Provide the [X, Y] coordinate of the cell's center where the given text is located.  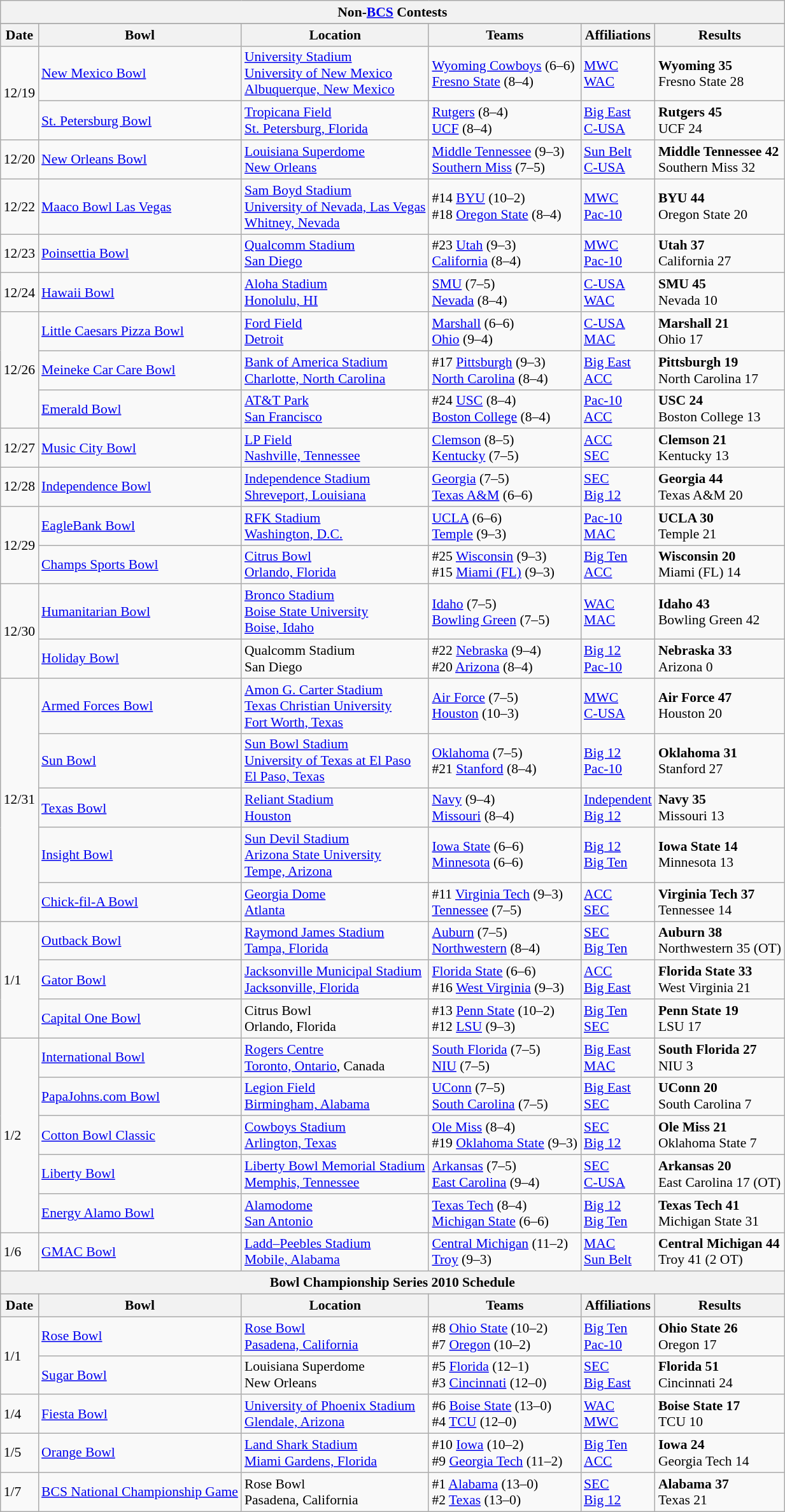
UConn (7–5) South Carolina (7–5) [504, 1096]
UCLA 30Temple 21 [719, 526]
Big East SEC [618, 1096]
Raymond James StadiumTampa, Florida [335, 941]
Gator Bowl [140, 980]
USC 24Boston College 13 [719, 409]
Champs Sports Bowl [140, 565]
BCS National Championship Game [140, 1492]
PapaJohns.com Bowl [140, 1096]
Reliant StadiumHouston [335, 808]
Ohio State 26Oregon 17 [719, 1336]
Big East ACC [618, 370]
University StadiumUniversity of New MexicoAlbuquerque, New Mexico [335, 74]
Land Shark StadiumMiami Gardens, Florida [335, 1453]
Rutgers (8–4)UCF (8–4) [504, 121]
Utah 37 California 27 [719, 253]
Marshall 21Ohio 17 [719, 331]
South Florida (7–5)NIU (7–5) [504, 1058]
WACMWC [618, 1414]
Ole Miss 21Oklahoma State 7 [719, 1135]
Emerald Bowl [140, 409]
#6 Boise State (13–0)#4 TCU (12–0) [504, 1414]
Holiday Bowl [140, 659]
WAC MAC [618, 612]
Auburn (7–5)Northwestern (8–4) [504, 941]
SMU (7–5)Nevada (8–4) [504, 293]
Boise State 17TCU 10 [719, 1414]
Poinsettia Bowl [140, 253]
MACSun Belt [618, 1252]
University of Phoenix StadiumGlendale, Arizona [335, 1414]
Legion FieldBirmingham, Alabama [335, 1096]
Big TenPac-10 [618, 1336]
New Mexico Bowl [140, 74]
New Orleans Bowl [140, 159]
Little Caesars Pizza Bowl [140, 331]
Music City Bowl [140, 448]
Big EastC-USA [618, 121]
St. Petersburg Bowl [140, 121]
Oklahoma 31Stanford 27 [719, 761]
Idaho (7–5) Bowling Green (7–5) [504, 612]
Independence Bowl [140, 487]
Iowa 24Georgia Tech 14 [719, 1453]
Iowa State 14Minnesota 13 [719, 855]
12/23 [19, 253]
BYU 44 Oregon State 20 [719, 206]
ACCBig East [618, 980]
Florida State (6–6) #16 West Virginia (9–3) [504, 980]
Rogers CentreToronto, Ontario, Canada [335, 1058]
Outback Bowl [140, 941]
SMU 45 Nevada 10 [719, 293]
#8 Ohio State (10–2)#7 Oregon (10–2) [504, 1336]
Cotton Bowl Classic [140, 1135]
#24 USC (8–4)Boston College (8–4) [504, 409]
Alabama 37Texas 21 [719, 1492]
LP FieldNashville, Tennessee [335, 448]
12/28 [19, 487]
Idaho 43 Bowling Green 42 [719, 612]
Wisconsin 20Miami (FL) 14 [719, 565]
Sam Boyd StadiumUniversity of Nevada, Las VegasWhitney, Nevada [335, 206]
1/2 [19, 1135]
Capital One Bowl [140, 1018]
Ford FieldDetroit [335, 331]
SECBig Ten [618, 941]
Aloha StadiumHonolulu, HI [335, 293]
Texas Tech (8–4)Michigan State (6–6) [504, 1213]
Energy Alamo Bowl [140, 1213]
Pac-10MAC [618, 526]
Liberty Bowl Memorial StadiumMemphis, Tennessee [335, 1175]
Navy 35Missouri 13 [719, 808]
Texas Bowl [140, 808]
#22 Nebraska (9–4)#20 Arizona (8–4) [504, 659]
1/4 [19, 1414]
Insight Bowl [140, 855]
12/20 [19, 159]
#11 Virginia Tech (9–3)Tennessee (7–5) [504, 902]
Central Michigan 44Troy 41 (2 OT) [719, 1252]
12/29 [19, 545]
Sun BeltC-USA [618, 159]
Wyoming Cowboys (6–6)Fresno State (8–4) [504, 74]
Bowl Championship Series 2010 Schedule [392, 1283]
SECBig East [618, 1375]
Air Force 47Houston 20 [719, 706]
Meineke Car Care Bowl [140, 370]
Orange Bowl [140, 1453]
1/7 [19, 1492]
Georgia DomeAtlanta [335, 902]
Rose Bowl [140, 1336]
Clemson 21Kentucky 13 [719, 448]
1/6 [19, 1252]
Liberty Bowl [140, 1175]
Middle Tennessee (9–3)Southern Miss (7–5) [504, 159]
Sun Bowl [140, 761]
Auburn 38Northwestern 35 (OT) [719, 941]
Non-BCS Contests [392, 12]
#17 Pittsburgh (9–3)North Carolina (8–4) [504, 370]
SECC-USA [618, 1175]
UConn 20 South Carolina 7 [719, 1096]
MWCWAC [618, 74]
Rutgers 45UCF 24 [719, 121]
12/27 [19, 448]
Sun Bowl StadiumUniversity of Texas at El PasoEl Paso, Texas [335, 761]
#14 BYU (10–2) #18 Oregon State (8–4) [504, 206]
12/30 [19, 631]
Ladd–Peebles StadiumMobile, Alabama [335, 1252]
Big TenSEC [618, 1018]
Tropicana FieldSt. Petersburg, Florida [335, 121]
Marshall (6–6)Ohio (9–4) [504, 331]
Bronco StadiumBoise State UniversityBoise, Idaho [335, 612]
#10 Iowa (10–2)#9 Georgia Tech (11–2) [504, 1453]
Big Ten ACC [618, 565]
Florida 51Cincinnati 24 [719, 1375]
Jacksonville Municipal StadiumJacksonville, Florida [335, 980]
Independence StadiumShreveport, Louisiana [335, 487]
Hawaii Bowl [140, 293]
AT&T ParkSan Francisco [335, 409]
12/19 [19, 93]
Clemson (8–5)Kentucky (7–5) [504, 448]
Middle Tennessee 42Southern Miss 32 [719, 159]
Penn State 19LSU 17 [719, 1018]
#23 Utah (9–3)California (8–4) [504, 253]
IndependentBig 12 [618, 808]
Pac-10ACC [618, 409]
Ole Miss (8–4)#19 Oklahoma State (9–3) [504, 1135]
Armed Forces Bowl [140, 706]
EagleBank Bowl [140, 526]
Wyoming 35Fresno State 28 [719, 74]
Chick-fil-A Bowl [140, 902]
C-USAWAC [618, 293]
Iowa State (6–6)Minnesota (6–6) [504, 855]
12/24 [19, 293]
Sun Devil StadiumArizona State UniversityTempe, Arizona [335, 855]
Humanitarian Bowl [140, 612]
RFK Stadium Washington, D.C. [335, 526]
12/26 [19, 370]
Big EastMAC [618, 1058]
Virginia Tech 37Tennessee 14 [719, 902]
MWCC-USA [618, 706]
#25 Wisconsin (9–3)#15 Miami (FL) (9–3) [504, 565]
#1 Alabama (13–0)#2 Texas (13–0) [504, 1492]
International Bowl [140, 1058]
Pittsburgh 19 North Carolina 17 [719, 370]
Bank of America StadiumCharlotte, North Carolina [335, 370]
Navy (9–4)Missouri (8–4) [504, 808]
Georgia (7–5)Texas A&M (6–6) [504, 487]
Sugar Bowl [140, 1375]
Fiesta Bowl [140, 1414]
Big TenACC [618, 1453]
Arkansas 20East Carolina 17 (OT) [719, 1175]
12/22 [19, 206]
South Florida 27NIU 3 [719, 1058]
Nebraska 33Arizona 0 [719, 659]
AlamodomeSan Antonio [335, 1213]
Oklahoma (7–5)#21 Stanford (8–4) [504, 761]
1/5 [19, 1453]
Air Force (7–5)Houston (10–3) [504, 706]
Georgia 44Texas A&M 20 [719, 487]
GMAC Bowl [140, 1252]
UCLA (6–6) Temple (9–3) [504, 526]
C-USAMAC [618, 331]
Amon G. Carter StadiumTexas Christian UniversityFort Worth, Texas [335, 706]
Maaco Bowl Las Vegas [140, 206]
#5 Florida (12–1)#3 Cincinnati (12–0) [504, 1375]
Arkansas (7–5) East Carolina (9–4) [504, 1175]
#13 Penn State (10–2)#12 LSU (9–3) [504, 1018]
Florida State 33West Virginia 21 [719, 980]
Texas Tech 41Michigan State 31 [719, 1213]
Cowboys StadiumArlington, Texas [335, 1135]
12/31 [19, 800]
Central Michigan (11–2)Troy (9–3) [504, 1252]
